Detect which cell encompasses the target text, then output its [x, y] center coordinate. 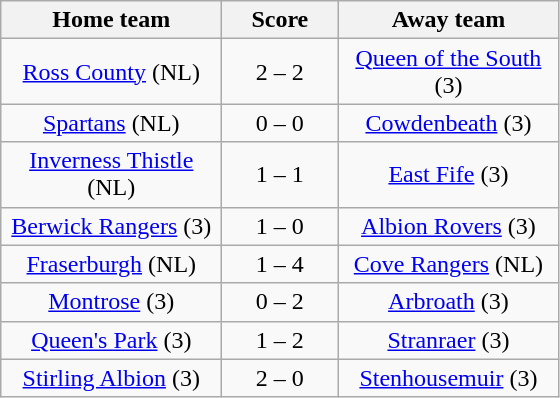
Montrose (3) [112, 302]
Inverness Thistle (NL) [112, 174]
1 – 4 [280, 264]
Queen of the South (3) [448, 72]
0 – 2 [280, 302]
Fraserburgh (NL) [112, 264]
Queen's Park (3) [112, 340]
Cove Rangers (NL) [448, 264]
2 – 2 [280, 72]
Ross County (NL) [112, 72]
Home team [112, 20]
Away team [448, 20]
Albion Rovers (3) [448, 226]
Stenhousemuir (3) [448, 378]
1 – 2 [280, 340]
Cowdenbeath (3) [448, 123]
0 – 0 [280, 123]
East Fife (3) [448, 174]
Berwick Rangers (3) [112, 226]
1 – 1 [280, 174]
Arbroath (3) [448, 302]
2 – 0 [280, 378]
1 – 0 [280, 226]
Stranraer (3) [448, 340]
Score [280, 20]
Spartans (NL) [112, 123]
Stirling Albion (3) [112, 378]
